Output the [X, Y] coordinate of the center of the cell containing the given text.  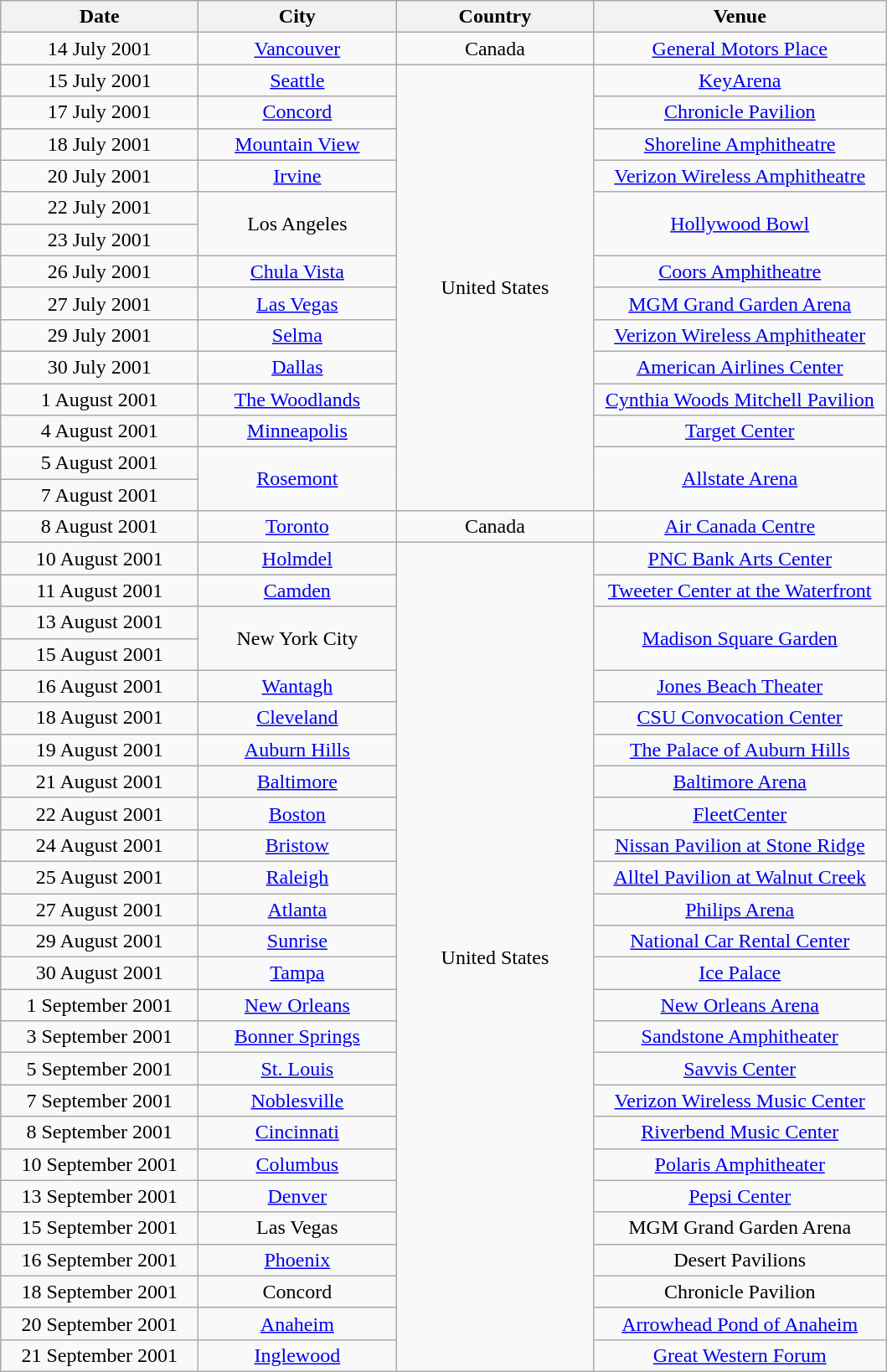
Nissan Pavilion at Stone Ridge [740, 845]
Irvine [297, 176]
Riverbend Music Center [740, 1132]
Alltel Pavilion at Walnut Creek [740, 877]
Inglewood [297, 1355]
Great Western Forum [740, 1355]
17 July 2001 [100, 112]
Sunrise [297, 941]
Baltimore [297, 781]
22 July 2001 [100, 208]
Holmdel [297, 559]
1 August 2001 [100, 400]
3 September 2001 [100, 1037]
CSU Convocation Center [740, 718]
11 August 2001 [100, 591]
Coors Amphitheatre [740, 271]
Savvis Center [740, 1069]
Venue [740, 17]
American Airlines Center [740, 367]
5 September 2001 [100, 1069]
21 September 2001 [100, 1355]
20 July 2001 [100, 176]
Tampa [297, 973]
22 August 2001 [100, 813]
15 September 2001 [100, 1228]
Phoenix [297, 1260]
Arrowhead Pond of Anaheim [740, 1323]
10 September 2001 [100, 1164]
Cynthia Woods Mitchell Pavilion [740, 400]
General Motors Place [740, 49]
23 July 2001 [100, 240]
Dallas [297, 367]
Sandstone Amphitheater [740, 1037]
Raleigh [297, 877]
8 September 2001 [100, 1132]
Denver [297, 1196]
Target Center [740, 431]
Toronto [297, 527]
New York City [297, 638]
Polaris Amphitheater [740, 1164]
14 July 2001 [100, 49]
Camden [297, 591]
Pepsi Center [740, 1196]
Ice Palace [740, 973]
PNC Bank Arts Center [740, 559]
Rosemont [297, 479]
24 August 2001 [100, 845]
15 August 2001 [100, 654]
16 August 2001 [100, 686]
The Woodlands [297, 400]
Wantagh [297, 686]
National Car Rental Center [740, 941]
Bristow [297, 845]
Columbus [297, 1164]
Country [495, 17]
1 September 2001 [100, 1005]
Seattle [297, 80]
Los Angeles [297, 224]
Desert Pavilions [740, 1260]
4 August 2001 [100, 431]
Tweeter Center at the Waterfront [740, 591]
Madison Square Garden [740, 638]
30 August 2001 [100, 973]
21 August 2001 [100, 781]
Minneapolis [297, 431]
26 July 2001 [100, 271]
10 August 2001 [100, 559]
Bonner Springs [297, 1037]
15 July 2001 [100, 80]
Auburn Hills [297, 750]
Boston [297, 813]
27 July 2001 [100, 303]
Noblesville [297, 1101]
Allstate Arena [740, 479]
Mountain View [297, 144]
25 August 2001 [100, 877]
5 August 2001 [100, 463]
20 September 2001 [100, 1323]
Verizon Wireless Amphitheatre [740, 176]
18 July 2001 [100, 144]
City [297, 17]
19 August 2001 [100, 750]
18 September 2001 [100, 1292]
16 September 2001 [100, 1260]
29 August 2001 [100, 941]
Air Canada Centre [740, 527]
Anaheim [297, 1323]
Cleveland [297, 718]
7 August 2001 [100, 495]
Chula Vista [297, 271]
27 August 2001 [100, 909]
KeyArena [740, 80]
13 August 2001 [100, 622]
Cincinnati [297, 1132]
Shoreline Amphitheatre [740, 144]
Atlanta [297, 909]
18 August 2001 [100, 718]
New Orleans Arena [740, 1005]
Date [100, 17]
The Palace of Auburn Hills [740, 750]
29 July 2001 [100, 335]
Baltimore Arena [740, 781]
30 July 2001 [100, 367]
Verizon Wireless Amphitheater [740, 335]
8 August 2001 [100, 527]
Vancouver [297, 49]
Philips Arena [740, 909]
Selma [297, 335]
Verizon Wireless Music Center [740, 1101]
FleetCenter [740, 813]
Jones Beach Theater [740, 686]
New Orleans [297, 1005]
St. Louis [297, 1069]
Hollywood Bowl [740, 224]
7 September 2001 [100, 1101]
13 September 2001 [100, 1196]
